Find where the given text appears and provide that cell's center as [X, Y] coordinate. 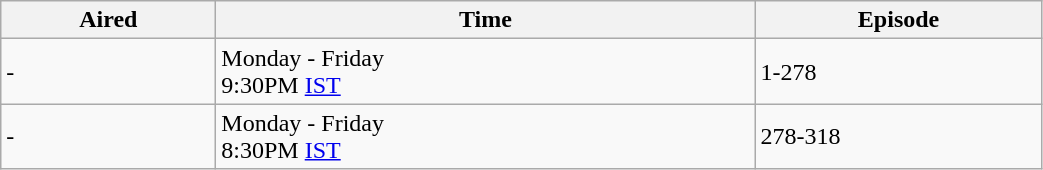
1-278 [898, 72]
Time [486, 20]
278-318 [898, 136]
Monday - Friday 9:30PM IST [486, 72]
Episode [898, 20]
Monday - Friday 8:30PM IST [486, 136]
Aired [108, 20]
